From the cell containing the given text, extract its center point as (x, y) coordinate. 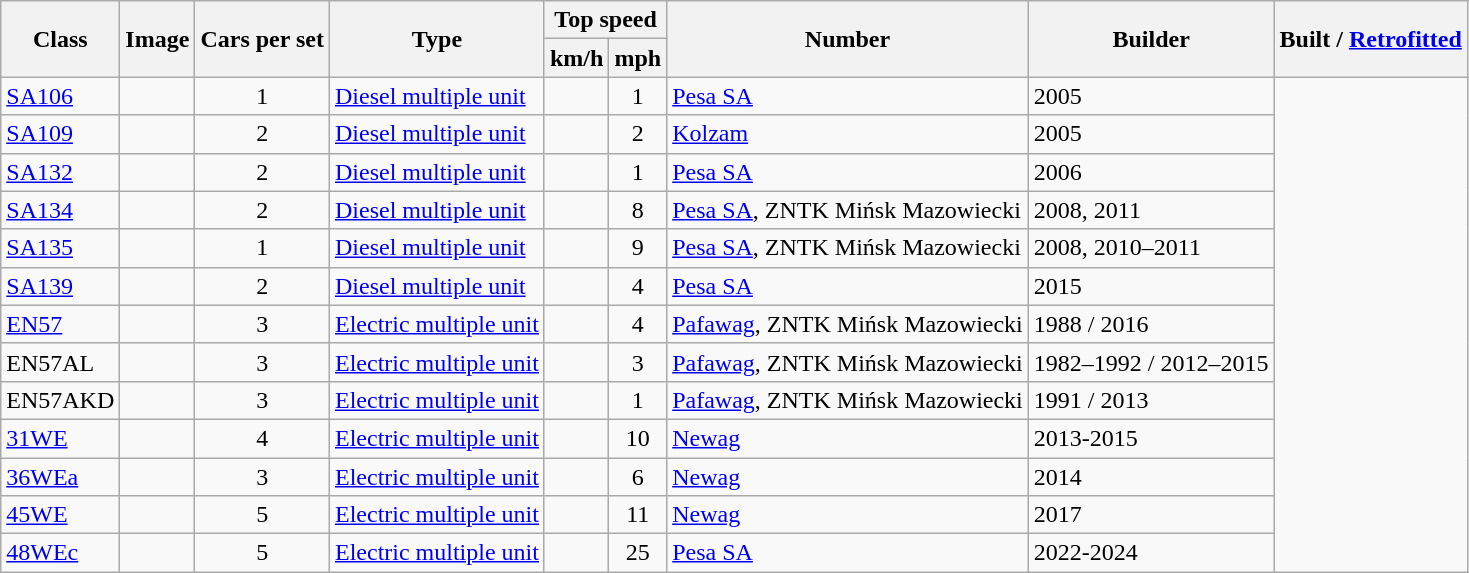
SA132 (60, 172)
SA106 (60, 96)
SA109 (60, 134)
2008, 2011 (1151, 210)
Image (158, 39)
25 (638, 553)
Kolzam (848, 134)
1982–1992 / 2012–2015 (1151, 362)
km/h (576, 58)
1991 / 2013 (1151, 400)
SA134 (60, 210)
2013-2015 (1151, 438)
Cars per set (262, 39)
2017 (1151, 515)
9 (638, 248)
11 (638, 515)
Type (436, 39)
mph (638, 58)
2014 (1151, 477)
31WE (60, 438)
Built / Retrofitted (1370, 39)
EN57 (60, 324)
Top speed (605, 20)
SA139 (60, 286)
Builder (1151, 39)
8 (638, 210)
10 (638, 438)
36WEa (60, 477)
SA135 (60, 248)
48WEc (60, 553)
Class (60, 39)
2008, 2010–2011 (1151, 248)
Number (848, 39)
2022-2024 (1151, 553)
2015 (1151, 286)
1988 / 2016 (1151, 324)
EN57AL (60, 362)
6 (638, 477)
2006 (1151, 172)
EN57AKD (60, 400)
45WE (60, 515)
